Provide the [X, Y] coordinate of the cell's center where the given text is located.  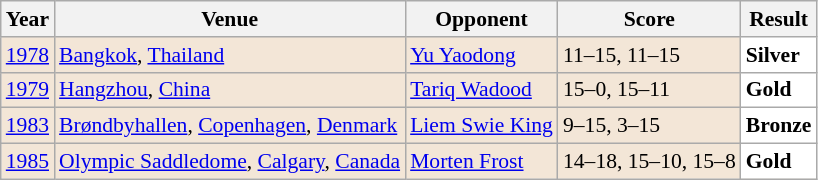
Score [650, 19]
Liem Swie King [482, 126]
11–15, 11–15 [650, 55]
Hangzhou, China [230, 90]
Result [779, 19]
14–18, 15–10, 15–8 [650, 162]
Morten Frost [482, 162]
Opponent [482, 19]
1985 [28, 162]
Yu Yaodong [482, 55]
Year [28, 19]
1978 [28, 55]
Venue [230, 19]
Olympic Saddledome, Calgary, Canada [230, 162]
1979 [28, 90]
15–0, 15–11 [650, 90]
9–15, 3–15 [650, 126]
Brøndbyhallen, Copenhagen, Denmark [230, 126]
Bronze [779, 126]
Bangkok, Thailand [230, 55]
1983 [28, 126]
Silver [779, 55]
Tariq Wadood [482, 90]
